Detect which cell encompasses the target text, then output its [x, y] center coordinate. 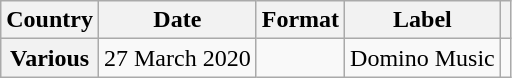
Country [50, 20]
Label [423, 20]
27 March 2020 [177, 58]
Date [177, 20]
Various [50, 58]
Format [300, 20]
Domino Music [423, 58]
